Identify which cell holds the provided text, then report its (x, y) central coordinate. 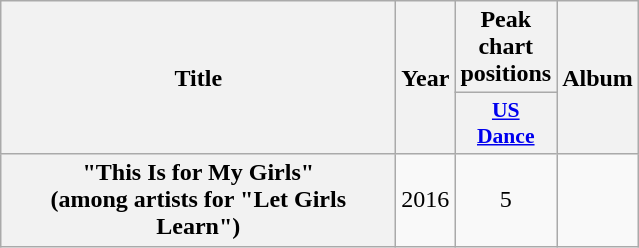
Peak chart positions (506, 47)
USDance (506, 124)
Title (198, 78)
Album (598, 78)
5 (506, 200)
Year (426, 78)
"This Is for My Girls"(among artists for "Let Girls Learn") (198, 200)
2016 (426, 200)
